Detect which cell encompasses the target text, then output its [x, y] center coordinate. 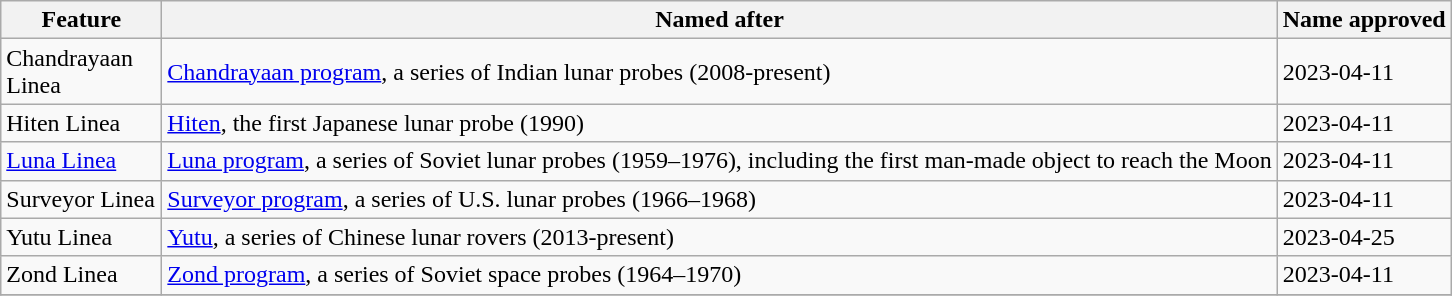
Chandrayaan Linea [82, 72]
Luna program, a series of Soviet lunar probes (1959–1976), including the first man-made object to reach the Moon [720, 161]
Feature [82, 20]
Surveyor Linea [82, 199]
Surveyor program, a series of U.S. lunar probes (1966–1968) [720, 199]
Luna Linea [82, 161]
2023-04-25 [1364, 237]
Hiten Linea [82, 123]
Named after [720, 20]
Zond Linea [82, 275]
Hiten, the first Japanese lunar probe (1990) [720, 123]
Name approved [1364, 20]
Chandrayaan program, a series of Indian lunar probes (2008-present) [720, 72]
Zond program, a series of Soviet space probes (1964–1970) [720, 275]
Yutu Linea [82, 237]
Yutu, a series of Chinese lunar rovers (2013-present) [720, 237]
